Pinpoint the cell where the given text exists, returning its [x, y] midpoint coordinate. 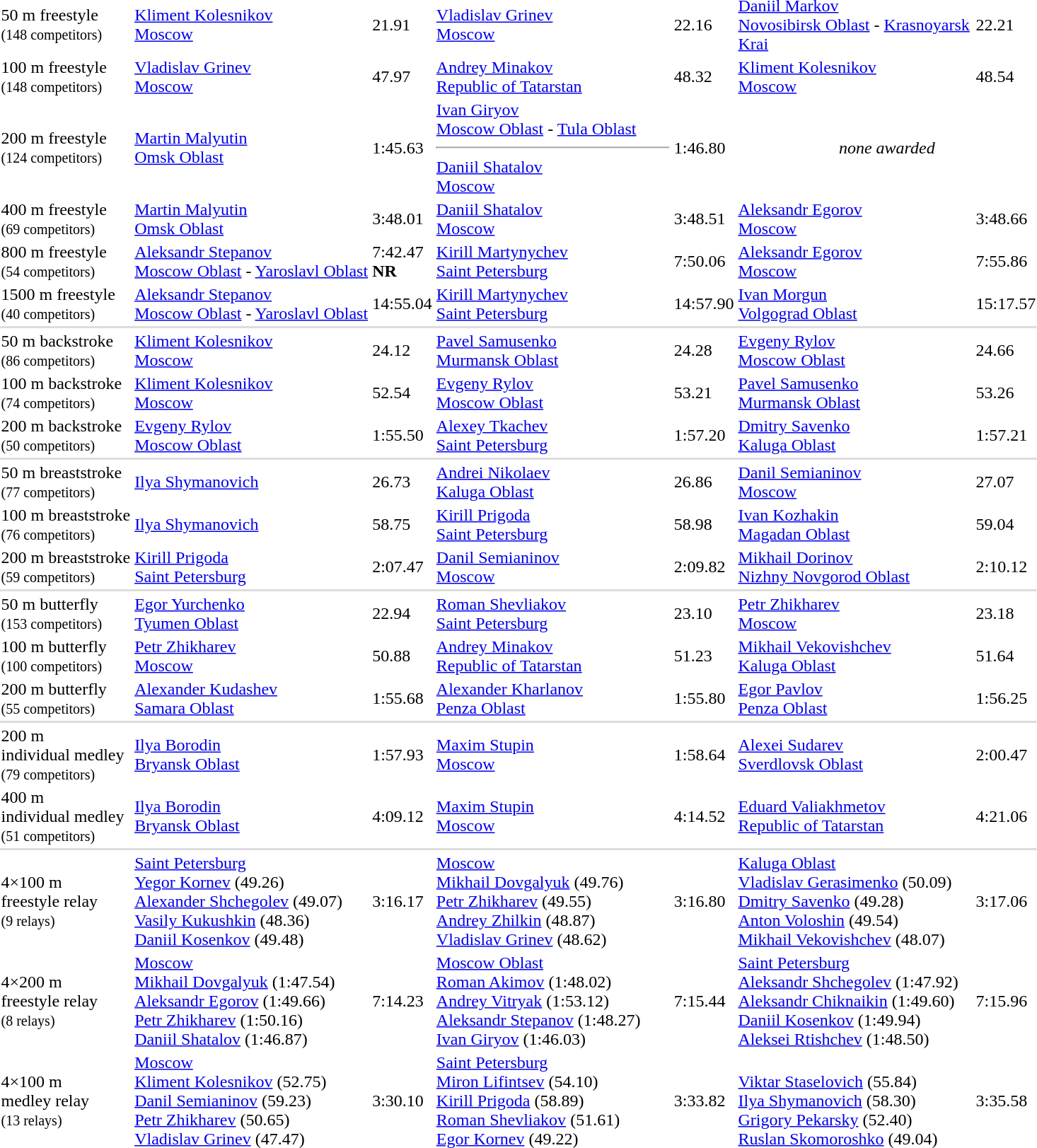
200 mindividual medley(79 competitors) [66, 755]
1:57.20 [704, 436]
7:55.86 [1006, 262]
100 m backstroke(74 competitors) [66, 393]
Alexander KharlanovPenza Oblast [553, 699]
Alexander KudashevSamara Oblast [252, 699]
100 m freestyle(148 competitors) [66, 76]
200 m butterfly(55 competitors) [66, 699]
2:10.12 [1006, 567]
53.26 [1006, 393]
59.04 [1006, 525]
1:57.21 [1006, 436]
200 m backstroke(50 competitors) [66, 436]
1:56.25 [1006, 699]
4×100 mfreestyle relay(9 relays) [66, 901]
50 m breaststroke(77 competitors) [66, 482]
22.94 [402, 614]
26.73 [402, 482]
2:07.47 [402, 567]
400 mindividual medley(51 competitors) [66, 816]
50.88 [402, 656]
58.98 [704, 525]
1:58.64 [704, 755]
3:48.01 [402, 219]
24.66 [1006, 351]
1:55.50 [402, 436]
1:45.63 [402, 148]
48.32 [704, 76]
3:48.66 [1006, 219]
Egor YurchenkoTyumen Oblast [252, 614]
Ivan KozhakinMagadan Oblast [854, 525]
26.86 [704, 482]
Alexei SudarevSverdlovsk Oblast [854, 755]
Alexey TkachevSaint Petersburg [553, 436]
Moscow OblastRoman Akimov (1:48.02)Andrey Vitryak (1:53.12)Aleksandr Stepanov (1:48.27)Ivan Giryov (1:46.03) [553, 1001]
1:55.80 [704, 699]
1:55.68 [402, 699]
Saint PetersburgYegor Kornev (49.26)Alexander Shchegolev (49.07)Vasily Kukushkin (48.36)Daniil Kosenkov (49.48) [252, 901]
52.54 [402, 393]
MoscowMikhail Dovgalyuk (49.76)Petr Zhikharev (49.55)Andrey Zhilkin (48.87)Vladislav Grinev (48.62) [553, 901]
Daniil ShatalovMoscow [553, 219]
53.21 [704, 393]
Egor PavlovPenza Oblast [854, 699]
Saint PetersburgAleksandr Shchegolev (1:47.92)Aleksandr Chiknaikin (1:49.60)Daniil Kosenkov (1:49.94)Aleksei Rtishchev (1:48.50) [854, 1001]
none awarded [887, 148]
3:48.51 [704, 219]
47.97 [402, 76]
2:09.82 [704, 567]
Vladislav GrinevMoscow [252, 76]
Mikhail DorinovNizhny Novgorod Oblast [854, 567]
MoscowMikhail Dovgalyuk (1:47.54)Aleksandr Egorov (1:49.66)Petr Zhikharev (1:50.16)Daniil Shatalov (1:46.87) [252, 1001]
4:09.12 [402, 816]
3:17.06 [1006, 901]
48.54 [1006, 76]
3:16.80 [704, 901]
Dmitry SavenkoKaluga Oblast [854, 436]
58.75 [402, 525]
3:16.17 [402, 901]
14:55.04 [402, 304]
4:14.52 [704, 816]
7:15.44 [704, 1001]
Ivan MorgunVolgograd Oblast [854, 304]
400 m freestyle(69 competitors) [66, 219]
51.64 [1006, 656]
15:17.57 [1006, 304]
800 m freestyle(54 competitors) [66, 262]
200 m breaststroke(59 competitors) [66, 567]
Ivan GiryovMoscow Oblast - Tula OblastDaniil ShatalovMoscow [553, 148]
7:15.96 [1006, 1001]
23.18 [1006, 614]
1500 m freestyle(40 competitors) [66, 304]
Eduard ValiakhmetovRepublic of Tatarstan [854, 816]
7:14.23 [402, 1001]
100 m breaststroke(76 competitors) [66, 525]
23.10 [704, 614]
4:21.06 [1006, 816]
4×200 mfreestyle relay(8 relays) [66, 1001]
50 m backstroke(86 competitors) [66, 351]
27.07 [1006, 482]
100 m butterfly(100 competitors) [66, 656]
50 m butterfly(153 competitors) [66, 614]
7:50.06 [704, 262]
Mikhail VekovishchevKaluga Oblast [854, 656]
2:00.47 [1006, 755]
1:46.80 [704, 148]
24.28 [704, 351]
14:57.90 [704, 304]
51.23 [704, 656]
24.12 [402, 351]
Andrei NikolaevKaluga Oblast [553, 482]
200 m freestyle(124 competitors) [66, 148]
Roman ShevliakovSaint Petersburg [553, 614]
7:42.47NR [402, 262]
Kaluga OblastVladislav Gerasimenko (50.09)Dmitry Savenko (49.28)Anton Voloshin (49.54)Mikhail Vekovishchev (48.07) [854, 901]
1:57.93 [402, 755]
